Pinpoint the cell where the given text exists, returning its (X, Y) midpoint coordinate. 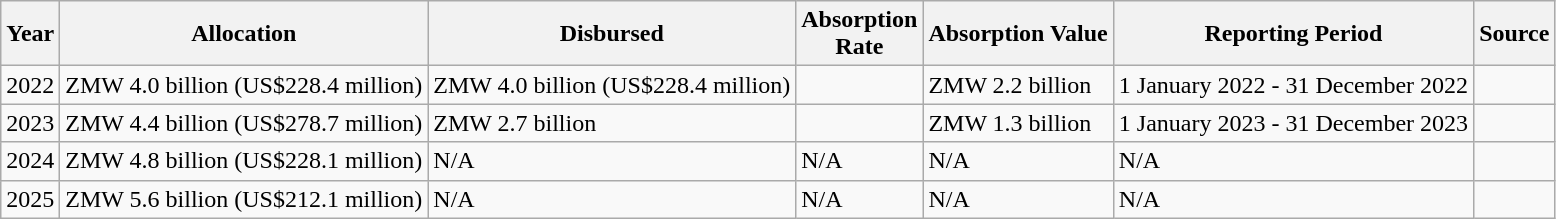
2022 (30, 85)
ZMW 1.3 billion (1018, 123)
ZMW 2.2 billion (1018, 85)
Year (30, 34)
Allocation (244, 34)
1 January 2023 - 31 December 2023 (1293, 123)
Disbursed (612, 34)
ZMW 4.8 billion (US$228.1 million) (244, 161)
1 January 2022 - 31 December 2022 (1293, 85)
ZMW 5.6 billion (US$212.1 million) (244, 199)
2025 (30, 199)
2024 (30, 161)
ZMW 2.7 billion (612, 123)
ZMW 4.4 billion (US$278.7 million) (244, 123)
2023 (30, 123)
AbsorptionRate (860, 34)
Absorption Value (1018, 34)
Source (1514, 34)
Reporting Period (1293, 34)
